Output the (X, Y) coordinate of the center of the cell containing the given text.  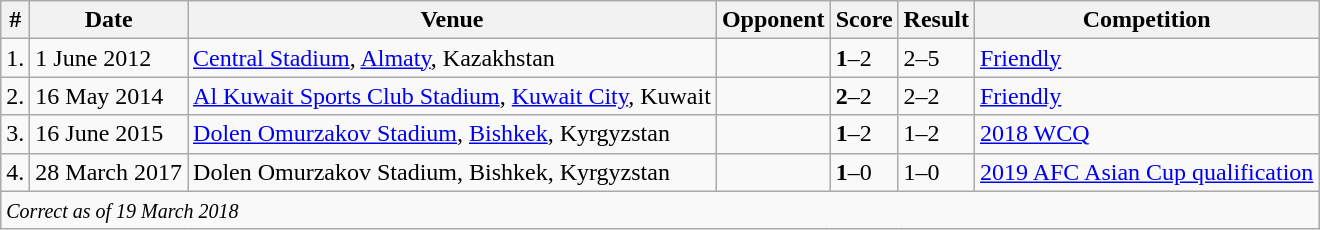
4. (16, 172)
Al Kuwait Sports Club Stadium, Kuwait City, Kuwait (452, 96)
2018 WCQ (1146, 134)
Result (936, 20)
# (16, 20)
Correct as of 19 March 2018 (660, 210)
2–5 (936, 58)
1. (16, 58)
28 March 2017 (109, 172)
Competition (1146, 20)
3. (16, 134)
2019 AFC Asian Cup qualification (1146, 172)
Venue (452, 20)
1 June 2012 (109, 58)
16 June 2015 (109, 134)
16 May 2014 (109, 96)
Opponent (773, 20)
Score (864, 20)
Date (109, 20)
Central Stadium, Almaty, Kazakhstan (452, 58)
2. (16, 96)
